Scan for the cell matching the given text and deliver its [X, Y] coordinate at center. 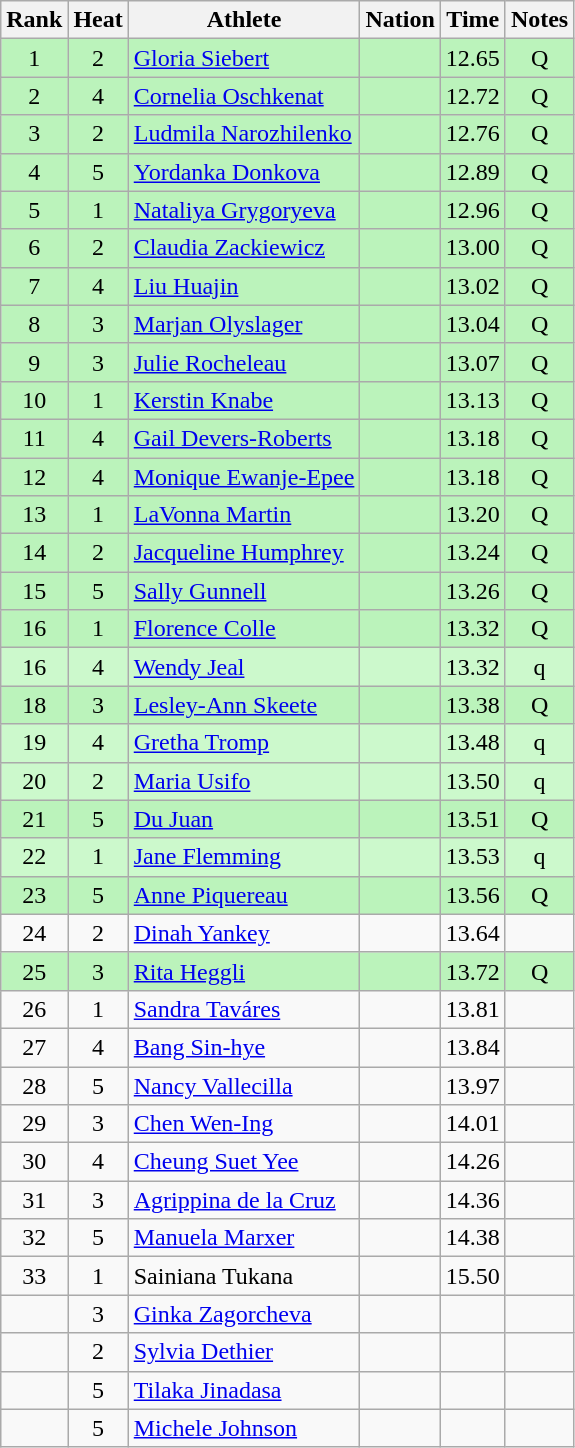
Dinah Yankey [244, 933]
Florence Colle [244, 629]
Jacqueline Humphrey [244, 553]
25 [34, 971]
19 [34, 743]
Ginka Zagorcheva [244, 1314]
24 [34, 933]
21 [34, 819]
27 [34, 1047]
13.00 [472, 248]
Yordanka Donkova [244, 172]
10 [34, 400]
13.02 [472, 286]
13.72 [472, 971]
13.84 [472, 1047]
14.01 [472, 1124]
32 [34, 1238]
Kerstin Knabe [244, 400]
Du Juan [244, 819]
30 [34, 1162]
Nataliya Grygoryeva [244, 210]
13.13 [472, 400]
12.96 [472, 210]
Cornelia Oschkenat [244, 96]
13.97 [472, 1085]
LaVonna Martin [244, 515]
Tilaka Jinadasa [244, 1390]
29 [34, 1124]
6 [34, 248]
Sylvia Dethier [244, 1352]
13.48 [472, 743]
13.51 [472, 819]
Time [472, 20]
13.07 [472, 362]
Sandra Taváres [244, 1009]
Gloria Siebert [244, 58]
13.24 [472, 553]
13.81 [472, 1009]
20 [34, 781]
Wendy Jeal [244, 667]
Cheung Suet Yee [244, 1162]
Rita Heggli [244, 971]
Heat [98, 20]
22 [34, 857]
Jane Flemming [244, 857]
Nancy Vallecilla [244, 1085]
18 [34, 705]
12.76 [472, 134]
13.26 [472, 591]
13.50 [472, 781]
Bang Sin-hye [244, 1047]
14.38 [472, 1238]
13.04 [472, 324]
15.50 [472, 1276]
13 [34, 515]
28 [34, 1085]
12.72 [472, 96]
Gail Devers-Roberts [244, 438]
13.20 [472, 515]
26 [34, 1009]
11 [34, 438]
15 [34, 591]
Julie Rocheleau [244, 362]
Agrippina de la Cruz [244, 1200]
7 [34, 286]
Ludmila Narozhilenko [244, 134]
13.38 [472, 705]
13.56 [472, 895]
Claudia Zackiewicz [244, 248]
Athlete [244, 20]
31 [34, 1200]
Liu Huajin [244, 286]
Manuela Marxer [244, 1238]
12.89 [472, 172]
13.64 [472, 933]
8 [34, 324]
Marjan Olyslager [244, 324]
Sally Gunnell [244, 591]
Nation [400, 20]
14.36 [472, 1200]
9 [34, 362]
12.65 [472, 58]
Lesley-Ann Skeete [244, 705]
12 [34, 477]
Monique Ewanje-Epee [244, 477]
Anne Piquereau [244, 895]
Rank [34, 20]
Gretha Tromp [244, 743]
Chen Wen-Ing [244, 1124]
14 [34, 553]
Sainiana Tukana [244, 1276]
13.53 [472, 857]
Notes [539, 20]
14.26 [472, 1162]
33 [34, 1276]
Maria Usifo [244, 781]
Michele Johnson [244, 1428]
23 [34, 895]
